Identify which cell holds the provided text, then report its [X, Y] central coordinate. 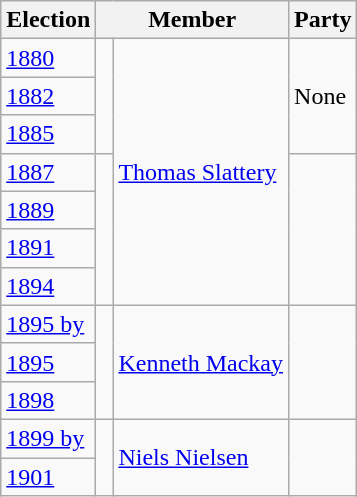
None [323, 96]
1894 [48, 286]
1891 [48, 248]
1899 by [48, 438]
1882 [48, 96]
1895 [48, 362]
Member [192, 20]
1887 [48, 172]
1889 [48, 210]
Party [323, 20]
1880 [48, 58]
Thomas Slattery [201, 172]
Kenneth Mackay [201, 362]
Niels Nielsen [201, 457]
Election [48, 20]
1885 [48, 134]
1901 [48, 477]
1898 [48, 400]
1895 by [48, 324]
